Search for the cell housing the specified text and yield its [x, y] center coordinate. 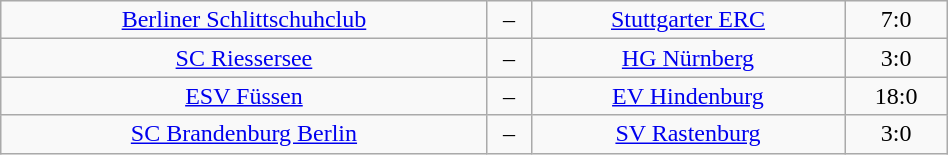
SC Riessersee [244, 58]
7:0 [896, 20]
EV Hindenburg [688, 96]
Stuttgarter ERC [688, 20]
Berliner Schlittschuhclub [244, 20]
SC Brandenburg Berlin [244, 134]
SV Rastenburg [688, 134]
18:0 [896, 96]
HG Nürnberg [688, 58]
ESV Füssen [244, 96]
